Output the [x, y] coordinate of the center of the cell containing the given text.  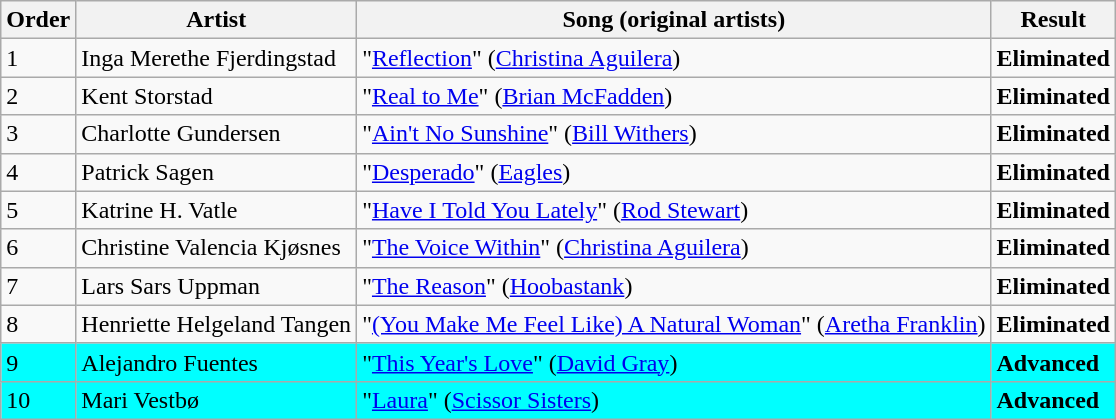
Song (original artists) [674, 20]
9 [38, 362]
Kent Storstad [216, 96]
Patrick Sagen [216, 172]
5 [38, 210]
"Real to Me" (Brian McFadden) [674, 96]
7 [38, 286]
Result [1053, 20]
Christine Valencia Kjøsnes [216, 248]
Order [38, 20]
4 [38, 172]
"Desperado" (Eagles) [674, 172]
Lars Sars Uppman [216, 286]
Katrine H. Vatle [216, 210]
Charlotte Gundersen [216, 134]
1 [38, 58]
Artist [216, 20]
Inga Merethe Fjerdingstad [216, 58]
6 [38, 248]
"(You Make Me Feel Like) A Natural Woman" (Aretha Franklin) [674, 324]
3 [38, 134]
Alejandro Fuentes [216, 362]
10 [38, 400]
"The Voice Within" (Christina Aguilera) [674, 248]
"Laura" (Scissor Sisters) [674, 400]
Mari Vestbø [216, 400]
"Reflection" (Christina Aguilera) [674, 58]
"Ain't No Sunshine" (Bill Withers) [674, 134]
Henriette Helgeland Tangen [216, 324]
8 [38, 324]
"This Year's Love" (David Gray) [674, 362]
2 [38, 96]
"The Reason" (Hoobastank) [674, 286]
"Have I Told You Lately" (Rod Stewart) [674, 210]
